For the text-containing cell, return its midpoint in [X, Y] coordinate format. 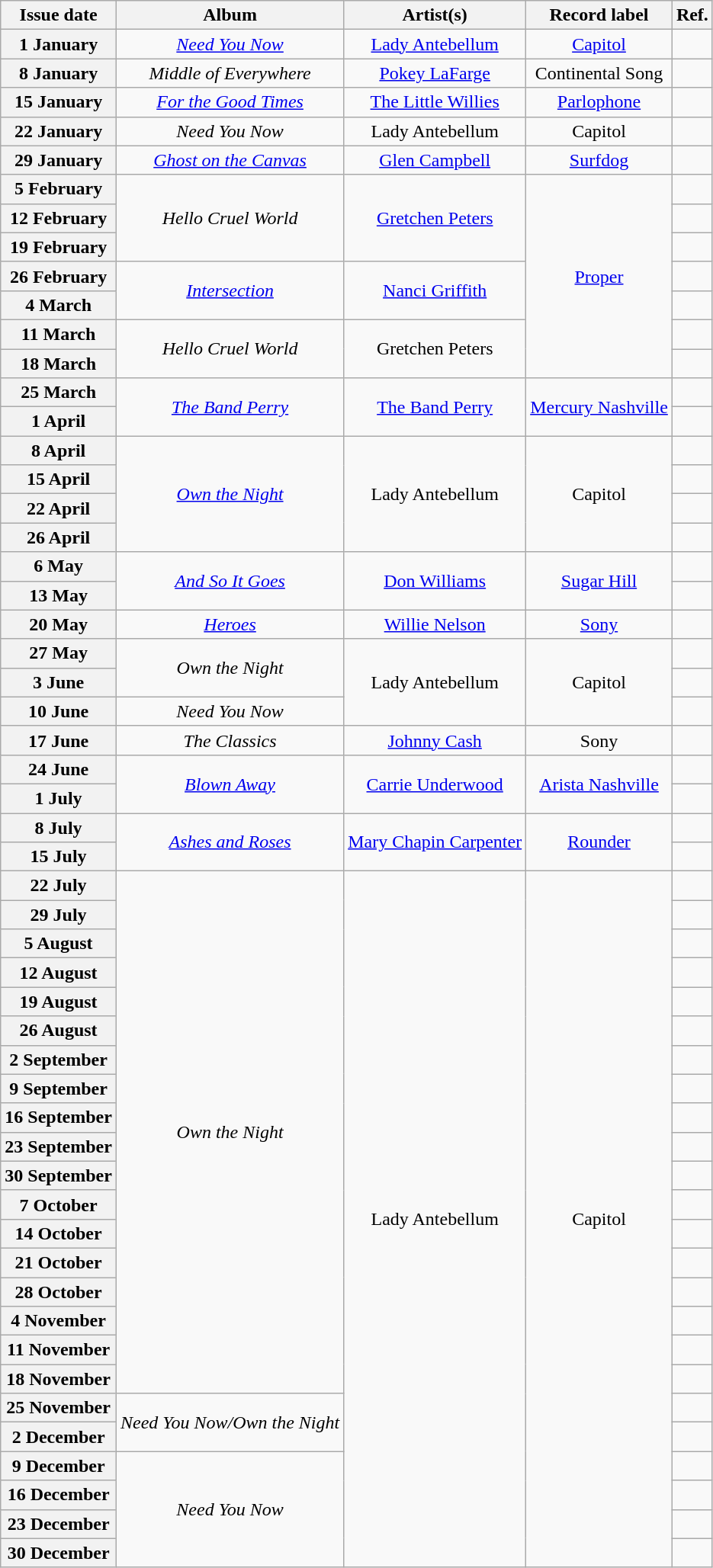
7 October [59, 1204]
22 July [59, 886]
The Classics [230, 740]
1 April [59, 422]
15 July [59, 857]
29 July [59, 915]
Artist(s) [435, 15]
13 May [59, 595]
Nanci Griffith [435, 290]
17 June [59, 740]
For the Good Times [230, 102]
Glen Campbell [435, 160]
Johnny Cash [435, 740]
27 May [59, 653]
Surfdog [599, 160]
18 March [59, 364]
21 October [59, 1262]
4 November [59, 1321]
22 January [59, 131]
23 December [59, 1524]
30 September [59, 1175]
Heroes [230, 624]
2 December [59, 1437]
8 January [59, 73]
26 February [59, 276]
Ashes and Roses [230, 842]
29 January [59, 160]
Record label [599, 15]
Mary Chapin Carpenter [435, 842]
25 November [59, 1408]
Parlophone [599, 102]
Intersection [230, 290]
Issue date [59, 15]
26 August [59, 1031]
26 April [59, 537]
Proper [599, 276]
12 August [59, 973]
Pokey LaFarge [435, 73]
Ref. [692, 15]
9 December [59, 1466]
16 September [59, 1117]
19 August [59, 1002]
11 November [59, 1350]
3 June [59, 682]
Rounder [599, 842]
9 September [59, 1089]
Sugar Hill [599, 581]
23 September [59, 1146]
Blown Away [230, 784]
20 May [59, 624]
Mercury Nashville [599, 407]
Don Williams [435, 581]
25 March [59, 393]
4 March [59, 305]
Ghost on the Canvas [230, 160]
Continental Song [599, 73]
6 May [59, 566]
18 November [59, 1379]
5 August [59, 944]
5 February [59, 189]
1 July [59, 798]
28 October [59, 1292]
15 January [59, 102]
30 December [59, 1553]
The Little Willies [435, 102]
8 April [59, 451]
10 June [59, 711]
12 February [59, 218]
11 March [59, 334]
19 February [59, 247]
Need You Now/Own the Night [230, 1422]
22 April [59, 508]
Willie Nelson [435, 624]
2 September [59, 1060]
And So It Goes [230, 581]
Arista Nashville [599, 784]
Carrie Underwood [435, 784]
14 October [59, 1233]
1 January [59, 44]
16 December [59, 1495]
Middle of Everywhere [230, 73]
Album [230, 15]
24 June [59, 769]
15 April [59, 479]
8 July [59, 827]
